Pinpoint the cell where the given text exists, returning its [x, y] midpoint coordinate. 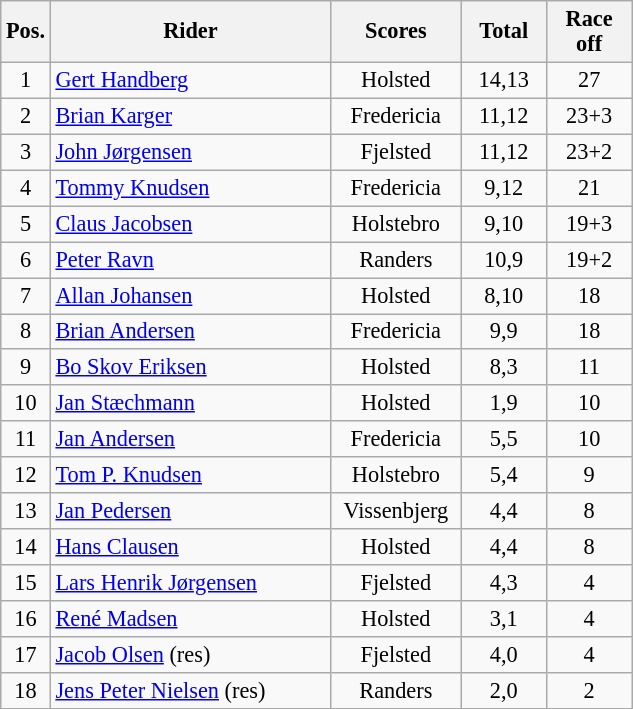
8,3 [504, 367]
Bo Skov Eriksen [190, 367]
14 [26, 547]
Scores [396, 32]
9,10 [504, 224]
Jacob Olsen (res) [190, 655]
13 [26, 511]
5,4 [504, 475]
3,1 [504, 619]
23+2 [588, 152]
Tommy Knudsen [190, 188]
René Madsen [190, 619]
Pos. [26, 32]
23+3 [588, 116]
19+3 [588, 224]
8,10 [504, 295]
17 [26, 655]
John Jørgensen [190, 152]
Jan Andersen [190, 439]
14,13 [504, 80]
2,0 [504, 690]
Vissenbjerg [396, 511]
1 [26, 80]
5,5 [504, 439]
Brian Karger [190, 116]
Jan Pedersen [190, 511]
16 [26, 619]
Hans Clausen [190, 547]
5 [26, 224]
Claus Jacobsen [190, 224]
4,0 [504, 655]
Jens Peter Nielsen (res) [190, 690]
Peter Ravn [190, 260]
10,9 [504, 260]
4,3 [504, 583]
Brian Andersen [190, 331]
21 [588, 188]
Gert Handberg [190, 80]
15 [26, 583]
9,12 [504, 188]
Tom P. Knudsen [190, 475]
Lars Henrik Jørgensen [190, 583]
6 [26, 260]
9,9 [504, 331]
Race off [588, 32]
27 [588, 80]
12 [26, 475]
7 [26, 295]
Jan Stæchmann [190, 403]
Allan Johansen [190, 295]
Rider [190, 32]
1,9 [504, 403]
19+2 [588, 260]
Total [504, 32]
3 [26, 152]
